For the text-containing cell, return its midpoint in (X, Y) coordinate format. 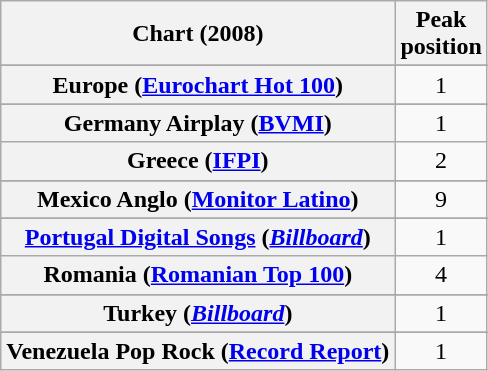
Venezuela Pop Rock (Record Report) (198, 351)
2 (441, 161)
Greece (IFPI) (198, 161)
Portugal Digital Songs (Billboard) (198, 237)
Mexico Anglo (Monitor Latino) (198, 199)
9 (441, 199)
Romania (Romanian Top 100) (198, 275)
Turkey (Billboard) (198, 313)
Europe (Eurochart Hot 100) (198, 85)
Germany Airplay (BVMI) (198, 123)
4 (441, 275)
Chart (2008) (198, 34)
Peakposition (441, 34)
